Extract the [x, y] coordinate from the center of the cell holding the provided text.  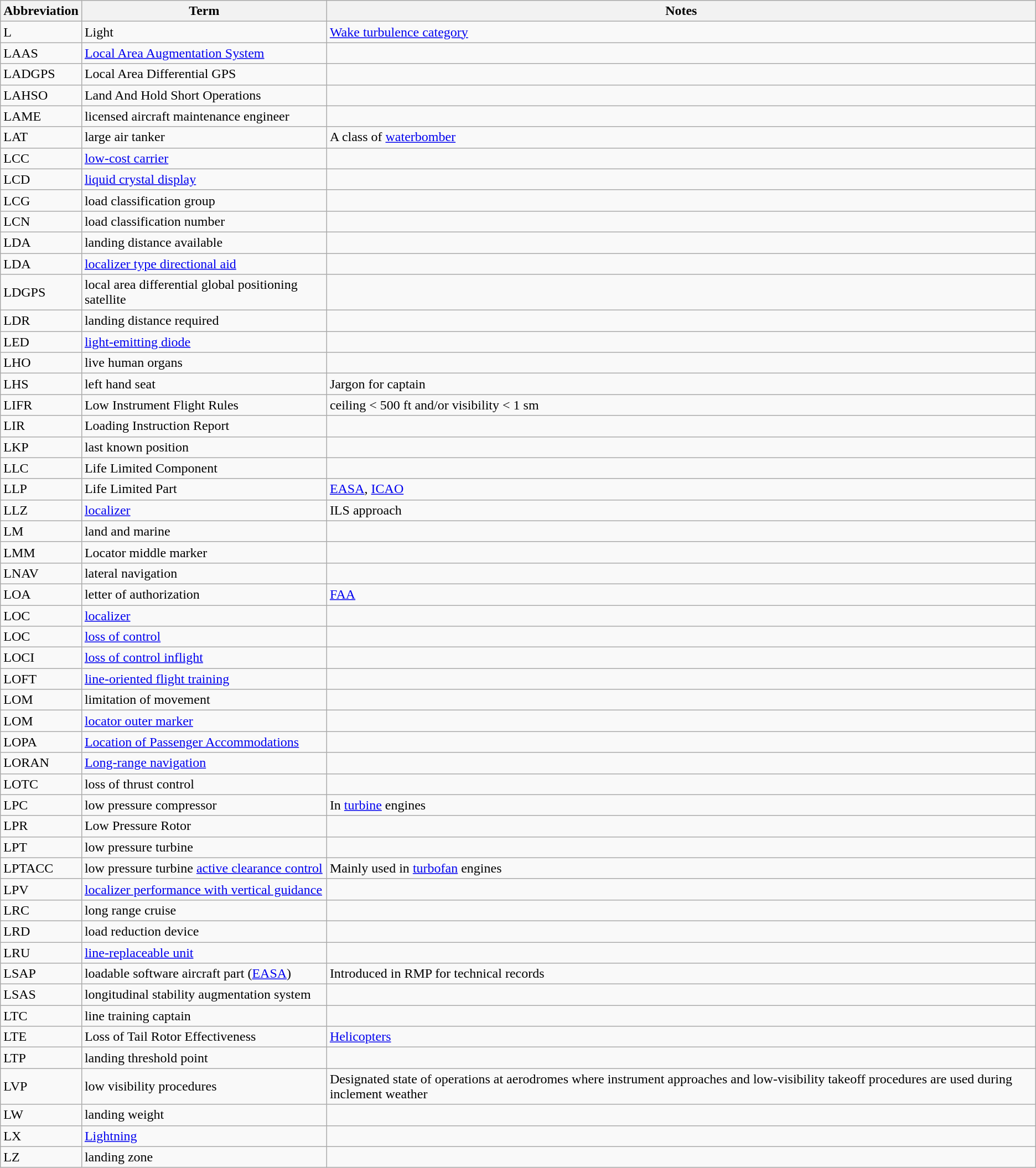
loss of thrust control [204, 784]
line training captain [204, 1016]
LTC [41, 1016]
LOFT [41, 679]
LCD [41, 179]
LED [41, 342]
LOA [41, 594]
landing weight [204, 1115]
Life Limited Component [204, 468]
LIFR [41, 405]
load reduction device [204, 931]
LM [41, 531]
line-replaceable unit [204, 952]
line-oriented flight training [204, 679]
LAME [41, 116]
landing distance required [204, 321]
Life Limited Part [204, 489]
liquid crystal display [204, 179]
Wake turbulence category [681, 32]
LORAN [41, 763]
LCC [41, 158]
Light [204, 32]
EASA, ICAO [681, 489]
LCN [41, 221]
Helicopters [681, 1037]
Loss of Tail Rotor Effectiveness [204, 1037]
LTE [41, 1037]
Notes [681, 11]
LOCI [41, 658]
ILS approach [681, 510]
LHS [41, 384]
ceiling < 500 ft and/or visibility < 1 sm [681, 405]
LRD [41, 931]
LAT [41, 137]
loss of control [204, 637]
longitudinal stability augmentation system [204, 995]
LOPA [41, 742]
landing zone [204, 1157]
LX [41, 1136]
localizer type directional aid [204, 264]
A class of waterbomber [681, 137]
Lightning [204, 1136]
left hand seat [204, 384]
licensed aircraft maintenance engineer [204, 116]
landing threshold point [204, 1058]
live human organs [204, 363]
LTP [41, 1058]
load classification group [204, 200]
Mainly used in turbofan engines [681, 868]
load classification number [204, 221]
LDR [41, 321]
LMM [41, 552]
Local Area Differential GPS [204, 74]
loss of control inflight [204, 658]
large air tanker [204, 137]
last known position [204, 447]
Land And Hold Short Operations [204, 95]
LCG [41, 200]
localizer performance with vertical guidance [204, 889]
LRC [41, 910]
LLZ [41, 510]
Term [204, 11]
Location of Passenger Accommodations [204, 742]
FAA [681, 594]
LOTC [41, 784]
Abbreviation [41, 11]
LAHSO [41, 95]
Low Instrument Flight Rules [204, 405]
Jargon for captain [681, 384]
Local Area Augmentation System [204, 53]
Locator middle marker [204, 552]
low visibility procedures [204, 1087]
In turbine engines [681, 805]
LVP [41, 1087]
low-cost carrier [204, 158]
letter of authorization [204, 594]
low pressure compressor [204, 805]
Long-range navigation [204, 763]
LAAS [41, 53]
landing distance available [204, 242]
LPT [41, 847]
LPC [41, 805]
LADGPS [41, 74]
limitation of movement [204, 700]
Loading Instruction Report [204, 426]
Designated state of operations at aerodromes where instrument approaches and low-visibility takeoff procedures are used during inclement weather [681, 1087]
LHO [41, 363]
long range cruise [204, 910]
L [41, 32]
LPTACC [41, 868]
LLC [41, 468]
LSAS [41, 995]
loadable software aircraft part (EASA) [204, 974]
low pressure turbine active clearance control [204, 868]
local area differential global positioning satellite [204, 292]
LZ [41, 1157]
LIR [41, 426]
low pressure turbine [204, 847]
Low Pressure Rotor [204, 826]
Introduced in RMP for technical records [681, 974]
LLP [41, 489]
LPR [41, 826]
LRU [41, 952]
locator outer marker [204, 721]
light-emitting diode [204, 342]
LPV [41, 889]
lateral navigation [204, 573]
LNAV [41, 573]
LSAP [41, 974]
LW [41, 1115]
LDGPS [41, 292]
land and marine [204, 531]
LKP [41, 447]
